Scan for the cell matching the given text and deliver its [X, Y] coordinate at center. 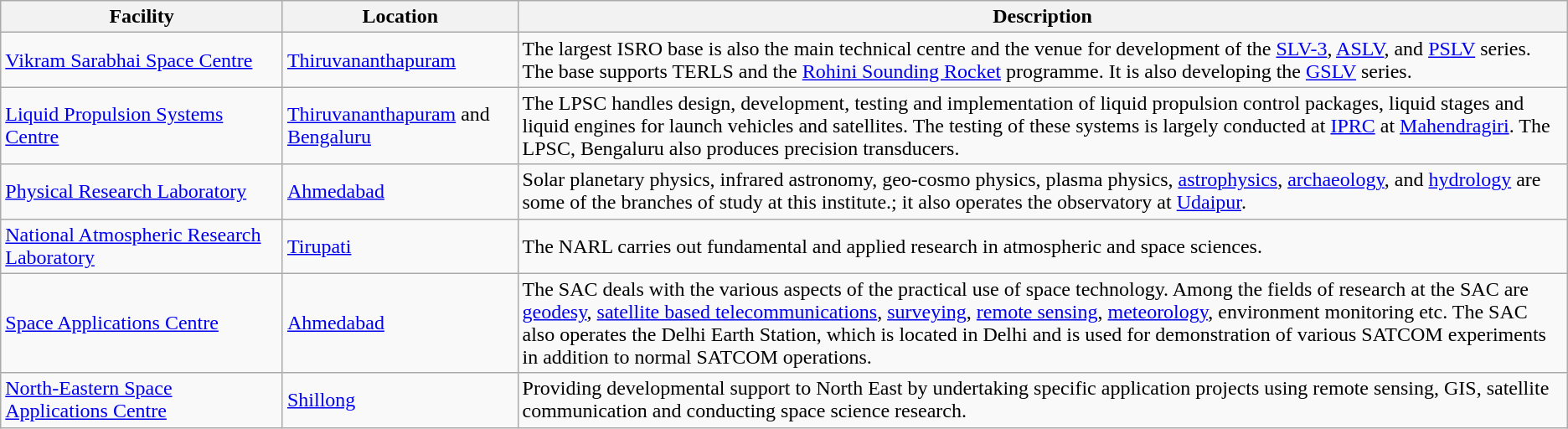
Thiruvananthapuram and Bengaluru [400, 126]
Space Applications Centre [142, 323]
Location [400, 17]
Vikram Sarabhai Space Centre [142, 60]
National Atmospheric Research Laboratory [142, 246]
Physical Research Laboratory [142, 191]
Tirupati [400, 246]
North-Eastern Space Applications Centre [142, 401]
The NARL carries out fundamental and applied research in atmospheric and space sciences. [1042, 246]
Thiruvananthapuram [400, 60]
Facility [142, 17]
Liquid Propulsion Systems Centre [142, 126]
Shillong [400, 401]
Description [1042, 17]
